Capture the cell that displays the provided text and extract its (X, Y) central coordinate. 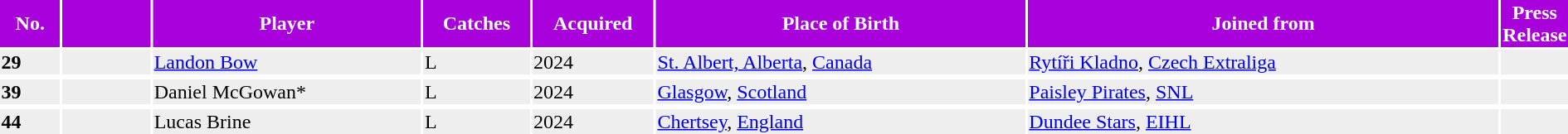
Acquired (592, 23)
Rytíři Kladno, Czech Extraliga (1264, 62)
St. Albert, Alberta, Canada (841, 62)
Catches (476, 23)
Chertsey, England (841, 122)
Glasgow, Scotland (841, 92)
Lucas Brine (287, 122)
Press Release (1535, 23)
44 (30, 122)
Player (287, 23)
39 (30, 92)
29 (30, 62)
Dundee Stars, EIHL (1264, 122)
Landon Bow (287, 62)
Place of Birth (841, 23)
Paisley Pirates, SNL (1264, 92)
No. (30, 23)
Daniel McGowan* (287, 92)
Joined from (1264, 23)
